From the cell containing the given text, extract its center point as (X, Y) coordinate. 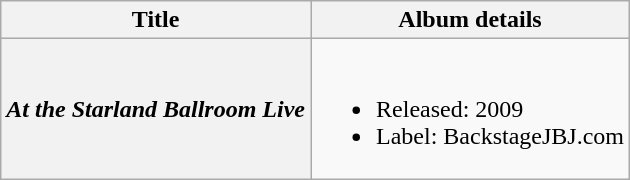
Title (156, 20)
Released: 2009Label: BackstageJBJ.com (470, 109)
Album details (470, 20)
At the Starland Ballroom Live (156, 109)
